For the text-containing cell, return its midpoint in [x, y] coordinate format. 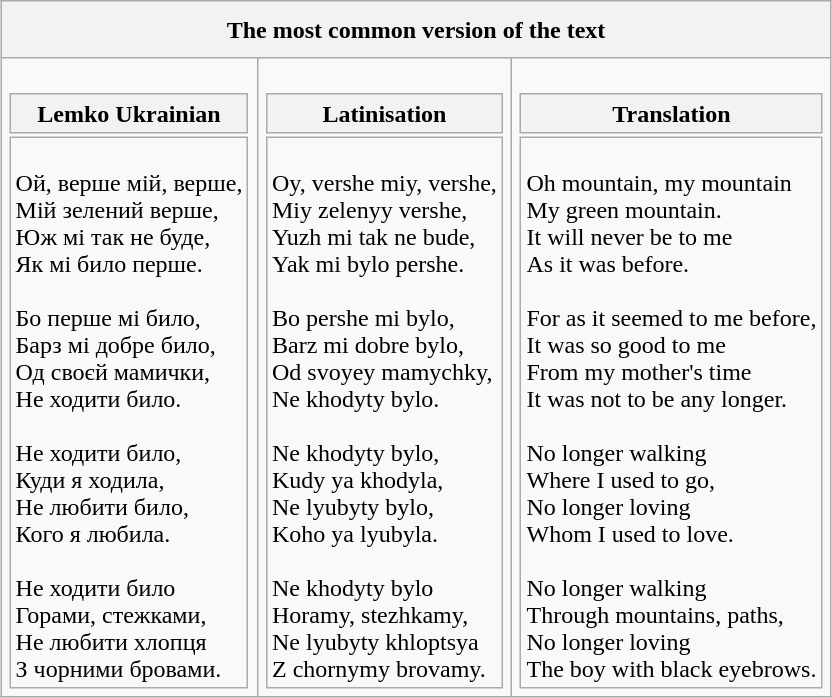
Lemko Ukrainian [128, 114]
Latinisation [384, 114]
The most common version of the text [416, 30]
Translation [671, 114]
